Locate the cell with the specified text and output its [X, Y] center coordinate. 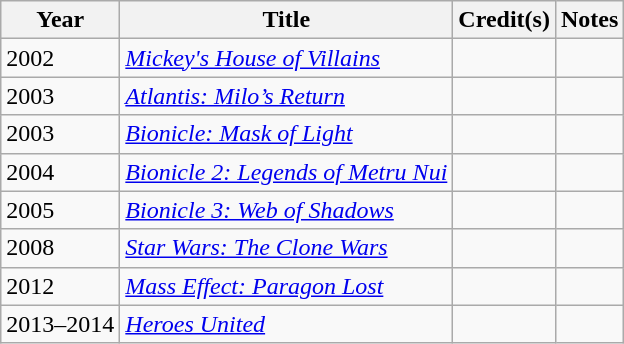
2004 [60, 172]
2012 [60, 286]
Bionicle 2: Legends of Metru Nui [286, 172]
Credit(s) [504, 20]
Heroes United [286, 324]
Mickey's House of Villains [286, 58]
Title [286, 20]
2013–2014 [60, 324]
2002 [60, 58]
Notes [589, 20]
2005 [60, 210]
Year [60, 20]
Star Wars: The Clone Wars [286, 248]
Bionicle: Mask of Light [286, 134]
Bionicle 3: Web of Shadows [286, 210]
2008 [60, 248]
Atlantis: Milo’s Return [286, 96]
Mass Effect: Paragon Lost [286, 286]
